From the cell containing the given text, extract its center point as [x, y] coordinate. 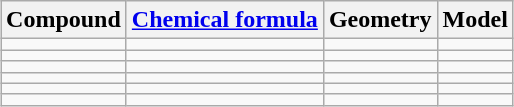
Compound [64, 20]
Geometry [380, 20]
Chemical formula [224, 20]
Model [475, 20]
